For the text-containing cell, return its midpoint in (x, y) coordinate format. 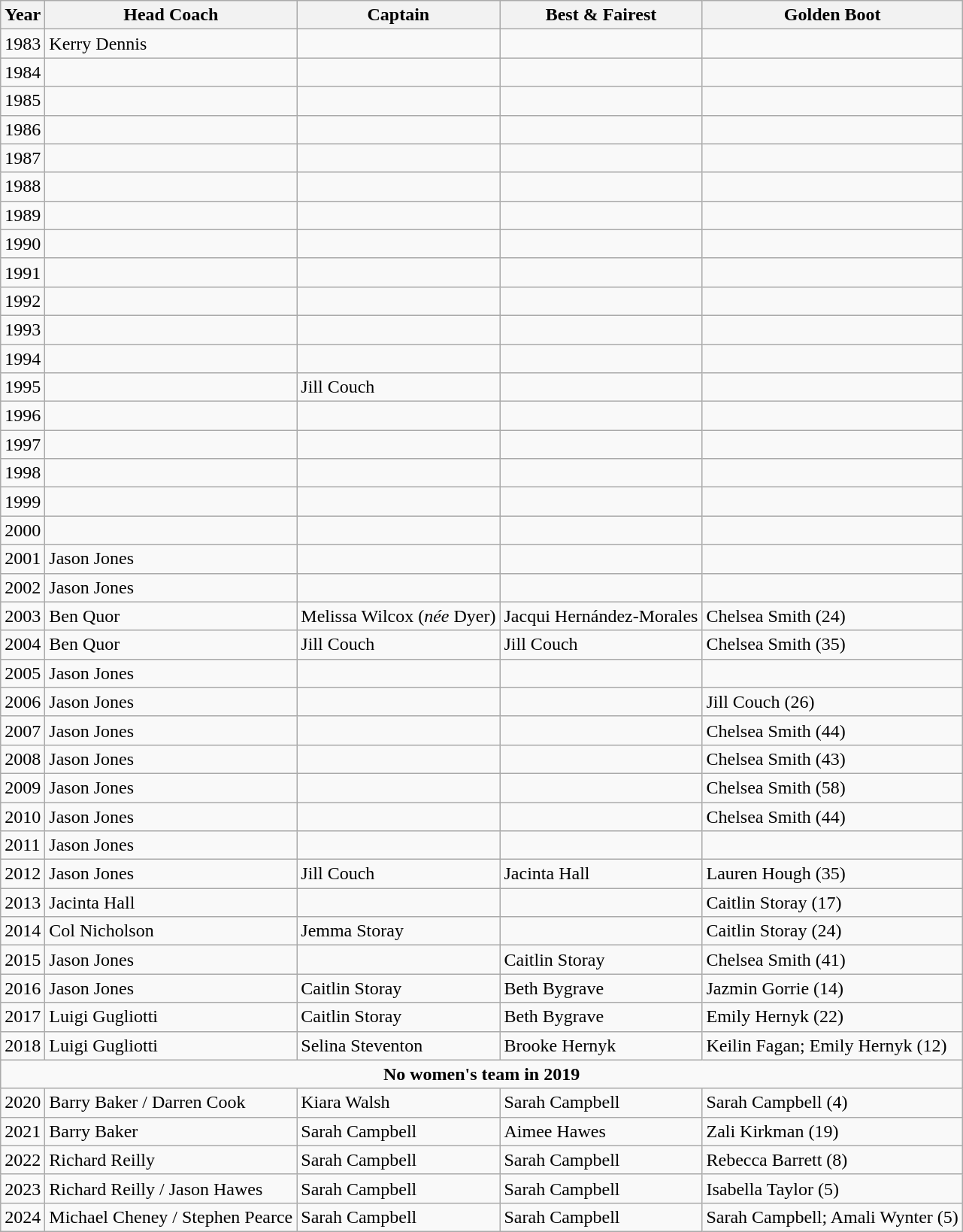
Caitlin Storay (24) (832, 931)
Melissa Wilcox (née Dyer) (398, 616)
Chelsea Smith (35) (832, 645)
1985 (23, 101)
2014 (23, 931)
2004 (23, 645)
1991 (23, 272)
Zali Kirkman (19) (832, 1131)
1996 (23, 416)
No women's team in 2019 (482, 1074)
1993 (23, 329)
Captain (398, 15)
Head Coach (171, 15)
2005 (23, 673)
Sarah Campbell; Amali Wynter (5) (832, 1217)
2011 (23, 845)
1984 (23, 72)
Kiara Walsh (398, 1103)
Jill Couch (26) (832, 702)
Jacqui Hernández-Morales (601, 616)
Best & Fairest (601, 15)
1992 (23, 301)
1986 (23, 129)
1988 (23, 187)
2017 (23, 1017)
Rebecca Barrett (8) (832, 1160)
Col Nicholson (171, 931)
Kerry Dennis (171, 44)
Sarah Campbell (4) (832, 1103)
2006 (23, 702)
2020 (23, 1103)
Keilin Fagan; Emily Hernyk (12) (832, 1045)
Lauren Hough (35) (832, 874)
Jazmin Gorrie (14) (832, 988)
2021 (23, 1131)
2008 (23, 759)
Richard Reilly (171, 1160)
1997 (23, 445)
Year (23, 15)
Chelsea Smith (41) (832, 960)
2010 (23, 816)
2001 (23, 559)
Chelsea Smith (43) (832, 759)
Selina Steventon (398, 1045)
1989 (23, 215)
Barry Baker (171, 1131)
Isabella Taylor (5) (832, 1188)
Jemma Storay (398, 931)
1998 (23, 473)
Brooke Hernyk (601, 1045)
2007 (23, 730)
2018 (23, 1045)
2012 (23, 874)
2003 (23, 616)
1999 (23, 502)
2009 (23, 787)
1995 (23, 387)
Michael Cheney / Stephen Pearce (171, 1217)
Caitlin Storay (17) (832, 903)
Chelsea Smith (58) (832, 787)
2013 (23, 903)
Richard Reilly / Jason Hawes (171, 1188)
2016 (23, 988)
2024 (23, 1217)
Emily Hernyk (22) (832, 1017)
1994 (23, 359)
Aimee Hawes (601, 1131)
2023 (23, 1188)
Barry Baker / Darren Cook (171, 1103)
2002 (23, 587)
2022 (23, 1160)
Golden Boot (832, 15)
2015 (23, 960)
1983 (23, 44)
Chelsea Smith (24) (832, 616)
1990 (23, 244)
1987 (23, 158)
2000 (23, 530)
